Return the [X, Y] coordinate for the center point of the cell that contains the specified text.  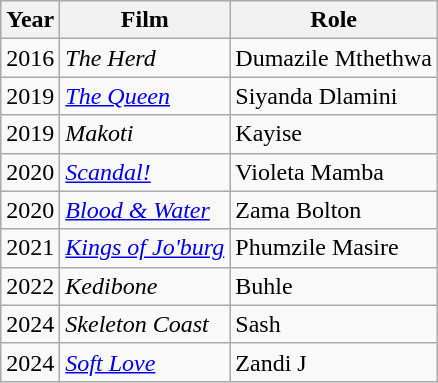
The Queen [145, 96]
Blood & Water [145, 210]
2016 [30, 58]
Skeleton Coast [145, 324]
Siyanda Dlamini [334, 96]
Kings of Jo'burg [145, 248]
Zandi J [334, 362]
2022 [30, 286]
Sash [334, 324]
Scandal! [145, 172]
Phumzile Masire [334, 248]
2021 [30, 248]
Violeta Mamba [334, 172]
Kedibone [145, 286]
Zama Bolton [334, 210]
Soft Love [145, 362]
Role [334, 20]
The Herd [145, 58]
Makoti [145, 134]
Film [145, 20]
Buhle [334, 286]
Year [30, 20]
Kayise [334, 134]
Dumazile Mthethwa [334, 58]
